For the text-containing cell, return its midpoint in [X, Y] coordinate format. 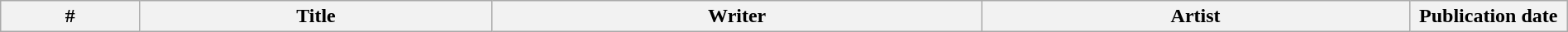
Artist [1196, 16]
Title [316, 16]
# [70, 16]
Writer [737, 16]
Publication date [1489, 16]
